For the text-containing cell, return its midpoint in (x, y) coordinate format. 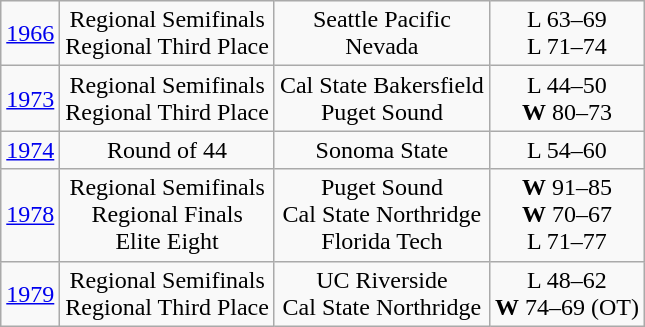
Regional SemifinalsRegional FinalsElite Eight (168, 215)
Seattle PacificNevada (382, 34)
L 54–60 (566, 150)
UC RiversideCal State Northridge (382, 294)
L 63–69L 71–74 (566, 34)
Round of 44 (168, 150)
L 44–50W 80–73 (566, 98)
L 48–62W 74–69 (OT) (566, 294)
1973 (30, 98)
1979 (30, 294)
1974 (30, 150)
Cal State BakersfieldPuget Sound (382, 98)
1966 (30, 34)
1978 (30, 215)
W 91–85W 70–67L 71–77 (566, 215)
Sonoma State (382, 150)
Puget SoundCal State NorthridgeFlorida Tech (382, 215)
